Output the (x, y) coordinate of the center of the cell containing the given text.  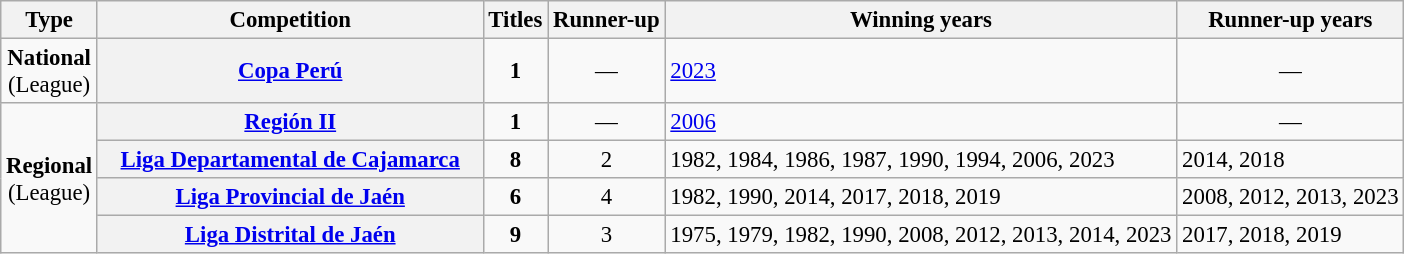
Competition (290, 20)
Runner-up (606, 20)
Runner-up years (1290, 20)
1982, 1990, 2014, 2017, 2018, 2019 (921, 197)
2 (606, 160)
Copa Perú (290, 72)
2014, 2018 (1290, 160)
Winning years (921, 20)
4 (606, 197)
6 (516, 197)
2008, 2012, 2013, 2023 (1290, 197)
3 (606, 235)
Liga Provincial de Jaén (290, 197)
Titles (516, 20)
Región II (290, 122)
Type (50, 20)
Regional(League) (50, 178)
2023 (921, 72)
National(League) (50, 72)
1975, 1979, 1982, 1990, 2008, 2012, 2013, 2014, 2023 (921, 235)
Liga Distrital de Jaén (290, 235)
Liga Departamental de Cajamarca (290, 160)
8 (516, 160)
2017, 2018, 2019 (1290, 235)
1982, 1984, 1986, 1987, 1990, 1994, 2006, 2023 (921, 160)
9 (516, 235)
2006 (921, 122)
